Output the [x, y] coordinate of the center of the cell containing the given text.  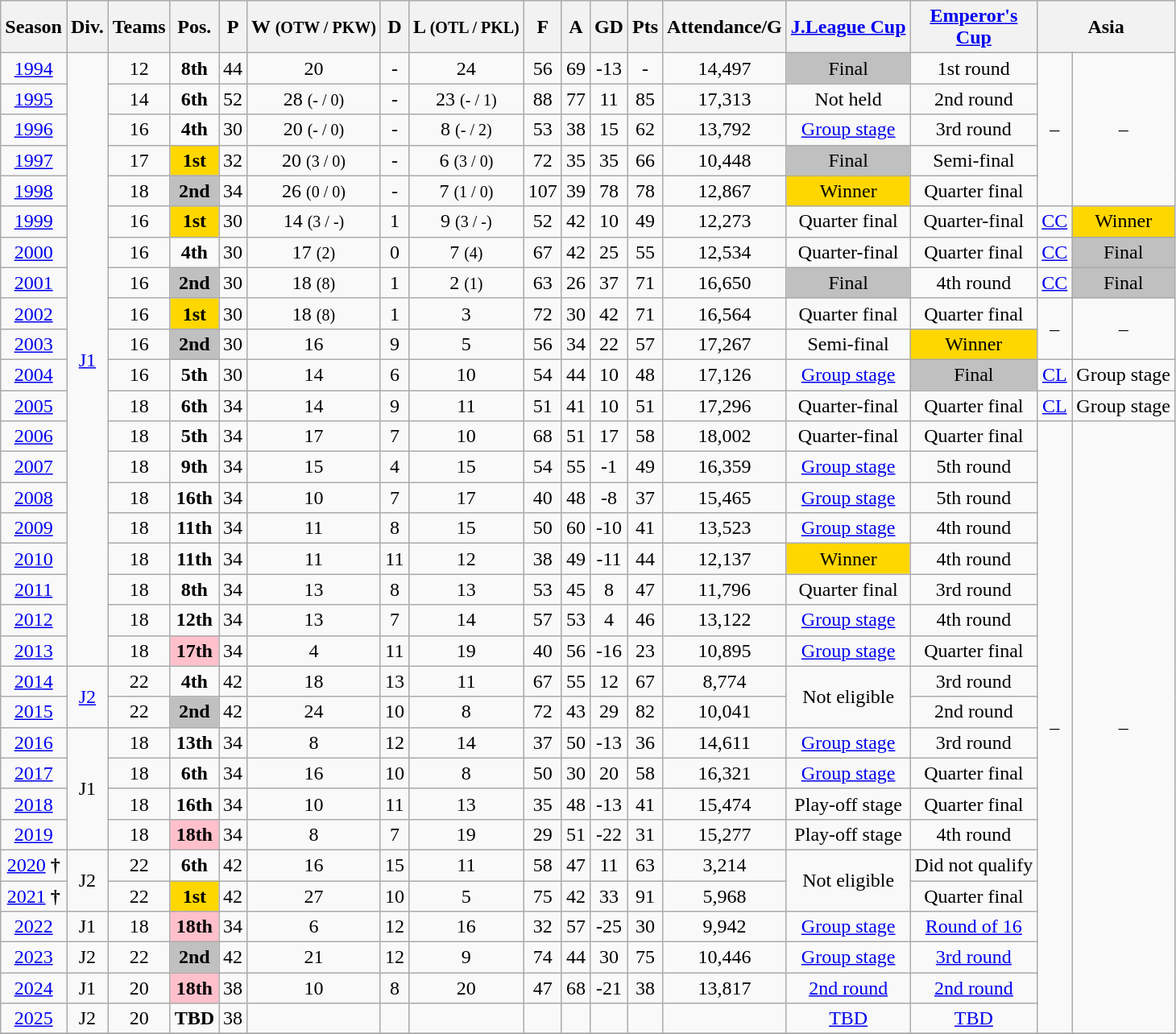
60 [575, 528]
Round of 16 [974, 927]
2022 [34, 927]
7 (4) [466, 252]
0 [395, 252]
1994 [34, 68]
W (OTW / PKW) [314, 27]
91 [644, 896]
33 [609, 896]
18,002 [725, 436]
46 [644, 620]
85 [644, 99]
7 (1 / 0) [466, 191]
16,650 [725, 283]
L (OTL / PKL) [466, 27]
1st round [974, 68]
10,895 [725, 651]
14,497 [725, 68]
12,534 [725, 252]
77 [575, 99]
Season [34, 27]
25 [609, 252]
8 (- / 2) [466, 130]
1997 [34, 160]
P [234, 27]
A [575, 27]
-25 [609, 927]
2004 [34, 374]
16,321 [725, 773]
23 [644, 651]
36 [644, 742]
23 (- / 1) [466, 99]
-8 [609, 498]
2 (1) [466, 283]
26 [575, 283]
17,267 [725, 344]
6 (3 / 0) [466, 160]
88 [543, 99]
2018 [34, 804]
GD [609, 27]
Teams [139, 27]
2005 [34, 405]
13,523 [725, 528]
-11 [609, 559]
15,474 [725, 804]
74 [543, 957]
1999 [34, 221]
-10 [609, 528]
43 [575, 712]
Did not qualify [974, 865]
2009 [34, 528]
5,968 [725, 896]
2017 [34, 773]
66 [644, 160]
12th [194, 620]
-1 [609, 467]
13,817 [725, 988]
9th [194, 467]
16,564 [725, 313]
31 [644, 834]
2013 [34, 651]
27 [314, 896]
17,126 [725, 374]
Attendance/G [725, 27]
12,137 [725, 559]
20 (3 / 0) [314, 160]
14 (3 / -) [314, 221]
21 [314, 957]
69 [575, 68]
2011 [34, 589]
1996 [34, 130]
2024 [34, 988]
13,122 [725, 620]
-21 [609, 988]
8,774 [725, 681]
10,446 [725, 957]
10,041 [725, 712]
17th [194, 651]
2019 [34, 834]
10,448 [725, 160]
2014 [34, 681]
17,313 [725, 99]
12,273 [725, 221]
28 (- / 0) [314, 99]
82 [644, 712]
1995 [34, 99]
2008 [34, 498]
13,792 [725, 130]
2001 [34, 283]
2006 [34, 436]
17 (2) [314, 252]
1998 [34, 191]
-22 [609, 834]
2007 [34, 467]
13th [194, 742]
Pos. [194, 27]
2015 [34, 712]
107 [543, 191]
17,296 [725, 405]
2021 † [34, 896]
16,359 [725, 467]
14,611 [725, 742]
Not held [848, 99]
2020 † [34, 865]
Pts [644, 27]
12,867 [725, 191]
15,465 [725, 498]
2016 [34, 742]
3,214 [725, 865]
D [395, 27]
2002 [34, 313]
2003 [34, 344]
2010 [34, 559]
45 [575, 589]
20 (- / 0) [314, 130]
Emperor'sCup [974, 27]
11,796 [725, 589]
2025 [34, 1019]
39 [575, 191]
2012 [34, 620]
2000 [34, 252]
9,942 [725, 927]
62 [644, 130]
F [543, 27]
26 (0 / 0) [314, 191]
9 (3 / -) [466, 221]
J.League Cup [848, 27]
-16 [609, 651]
2023 [34, 957]
3 [466, 313]
Asia [1107, 27]
15,277 [725, 834]
Div. [87, 27]
